Search for the cell housing the specified text and yield its (x, y) center coordinate. 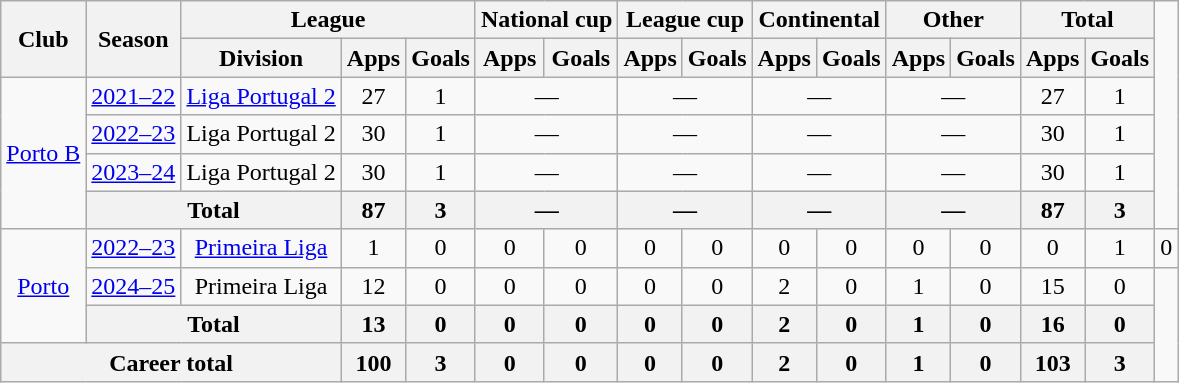
League cup (685, 20)
Career total (172, 362)
2021–22 (134, 96)
Season (134, 39)
Porto B (44, 153)
103 (1052, 362)
Porto (44, 286)
12 (373, 286)
Continental (819, 20)
2024–25 (134, 286)
15 (1052, 286)
100 (373, 362)
Division (261, 58)
13 (373, 324)
League (328, 20)
2023–24 (134, 172)
16 (1052, 324)
Club (44, 39)
Other (953, 20)
National cup (546, 20)
